Scan for the cell matching the given text and deliver its (X, Y) coordinate at center. 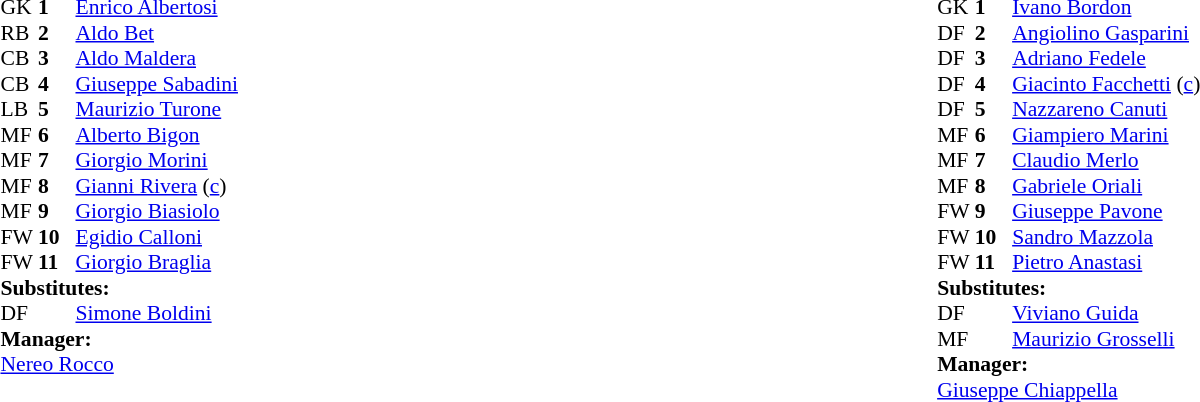
Giorgio Biasiolo (156, 211)
Nazzareno Canuti (1106, 109)
Giuseppe Sabadini (156, 84)
Simone Boldini (156, 313)
Maurizio Grosselli (1106, 339)
Alberto Bigon (156, 135)
Viviano Guida (1106, 313)
Giorgio Morini (156, 161)
Giampiero Marini (1106, 135)
Sandro Mazzola (1106, 237)
Giuseppe Pavone (1106, 211)
Adriano Fedele (1106, 59)
Gianni Rivera (c) (156, 186)
Giacinto Facchetti (c) (1106, 84)
Gabriele Oriali (1106, 186)
Maurizio Turone (156, 109)
Aldo Bet (156, 33)
Angiolino Gasparini (1106, 33)
LB (19, 109)
Giorgio Braglia (156, 263)
Pietro Anastasi (1106, 263)
Aldo Maldera (156, 59)
RB (19, 33)
Claudio Merlo (1106, 161)
Nereo Rocco (118, 365)
Egidio Calloni (156, 237)
